Extract the (x, y) coordinate from the center of the cell holding the provided text.  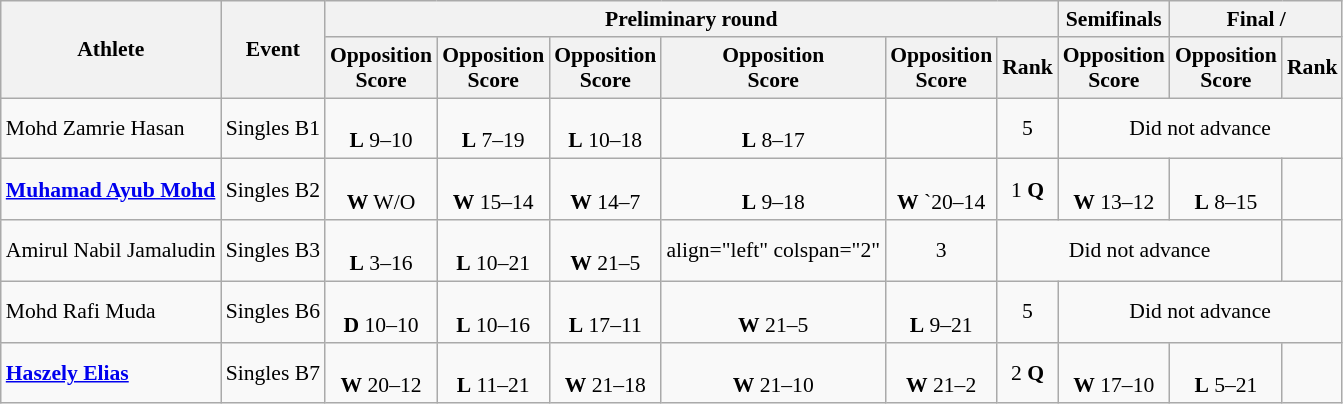
W `20–14 (941, 190)
L 10–21 (493, 250)
W 21–18 (605, 372)
align="left" colspan="2" (773, 250)
2 Q (1028, 372)
Haszely Elias (111, 372)
1 Q (1028, 190)
Mohd Rafi Muda (111, 312)
Athlete (111, 50)
Mohd Zamrie Hasan (111, 128)
L 3–16 (381, 250)
W 20–12 (381, 372)
W 21–2 (941, 372)
Amirul Nabil Jamaludin (111, 250)
Event (273, 50)
Singles B7 (273, 372)
L 10–16 (493, 312)
Singles B1 (273, 128)
L 7–19 (493, 128)
Singles B2 (273, 190)
3 (941, 250)
D 10–10 (381, 312)
L 11–21 (493, 372)
L 9–21 (941, 312)
W 15–14 (493, 190)
Singles B3 (273, 250)
L 17–11 (605, 312)
W 14–7 (605, 190)
W 13–12 (1114, 190)
L 8–17 (773, 128)
L 5–21 (1226, 372)
L 10–18 (605, 128)
L 9–18 (773, 190)
W 21–10 (773, 372)
W W/O (381, 190)
Semifinals (1114, 19)
Preliminary round (692, 19)
W 17–10 (1114, 372)
L 8–15 (1226, 190)
Muhamad Ayub Mohd (111, 190)
Singles B6 (273, 312)
Final / (1256, 19)
L 9–10 (381, 128)
